Pinpoint the cell where the given text exists, returning its (x, y) midpoint coordinate. 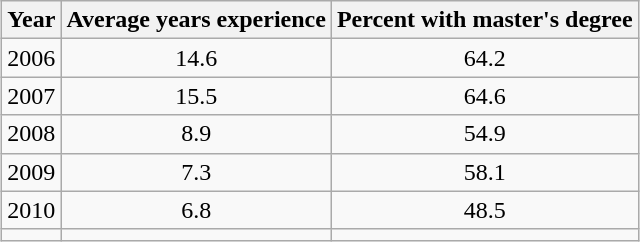
Year (32, 20)
6.8 (196, 210)
Average years experience (196, 20)
58.1 (484, 172)
2006 (32, 58)
2010 (32, 210)
64.2 (484, 58)
2008 (32, 134)
48.5 (484, 210)
8.9 (196, 134)
64.6 (484, 96)
2009 (32, 172)
2007 (32, 96)
7.3 (196, 172)
Percent with master's degree (484, 20)
15.5 (196, 96)
54.9 (484, 134)
14.6 (196, 58)
